Return the [X, Y] coordinate for the center point of the cell that contains the specified text.  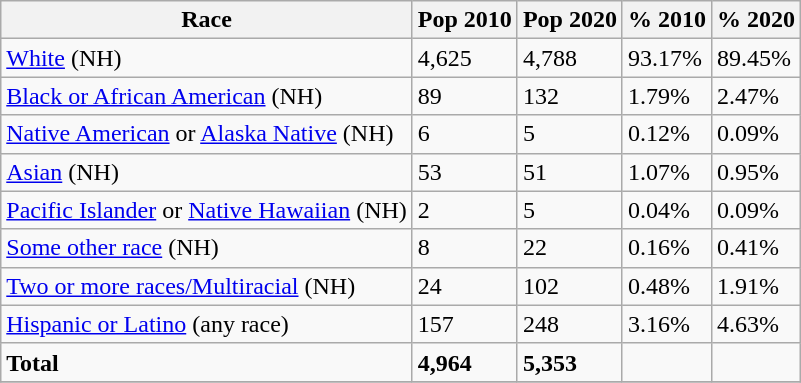
53 [464, 172]
0.04% [666, 210]
5,353 [570, 362]
Two or more races/Multiracial (NH) [207, 286]
2 [464, 210]
0.16% [666, 248]
3.16% [666, 324]
93.17% [666, 58]
Some other race (NH) [207, 248]
157 [464, 324]
1.91% [756, 286]
4,625 [464, 58]
Pacific Islander or Native Hawaiian (NH) [207, 210]
51 [570, 172]
Pop 2020 [570, 20]
Black or African American (NH) [207, 96]
0.41% [756, 248]
4.63% [756, 324]
Asian (NH) [207, 172]
8 [464, 248]
6 [464, 134]
% 2010 [666, 20]
Native American or Alaska Native (NH) [207, 134]
Race [207, 20]
89.45% [756, 58]
22 [570, 248]
4,964 [464, 362]
Hispanic or Latino (any race) [207, 324]
2.47% [756, 96]
132 [570, 96]
0.95% [756, 172]
White (NH) [207, 58]
Pop 2010 [464, 20]
0.48% [666, 286]
24 [464, 286]
1.07% [666, 172]
0.12% [666, 134]
1.79% [666, 96]
248 [570, 324]
102 [570, 286]
Total [207, 362]
% 2020 [756, 20]
89 [464, 96]
4,788 [570, 58]
